Output the (X, Y) coordinate of the center of the cell containing the given text.  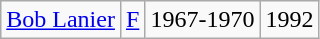
F (132, 20)
1967-1970 (202, 20)
Bob Lanier (61, 20)
1992 (290, 20)
